Return the [x, y] coordinate for the center point of the cell that contains the specified text.  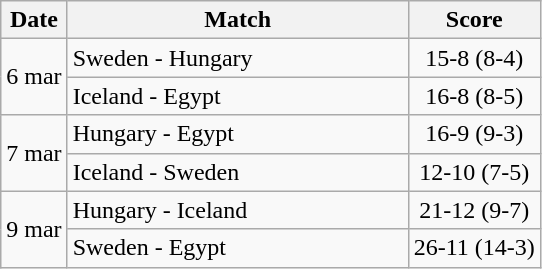
Sweden - Hungary [238, 58]
7 mar [34, 153]
9 mar [34, 229]
Score [474, 20]
Hungary - Egypt [238, 134]
16-8 (8-5) [474, 96]
Match [238, 20]
6 mar [34, 77]
Sweden - Egypt [238, 248]
Hungary - Iceland [238, 210]
Iceland - Sweden [238, 172]
21-12 (9-7) [474, 210]
26-11 (14-3) [474, 248]
12-10 (7-5) [474, 172]
15-8 (8-4) [474, 58]
Date [34, 20]
16-9 (9-3) [474, 134]
Iceland - Egypt [238, 96]
